Detect which cell encompasses the target text, then output its [x, y] center coordinate. 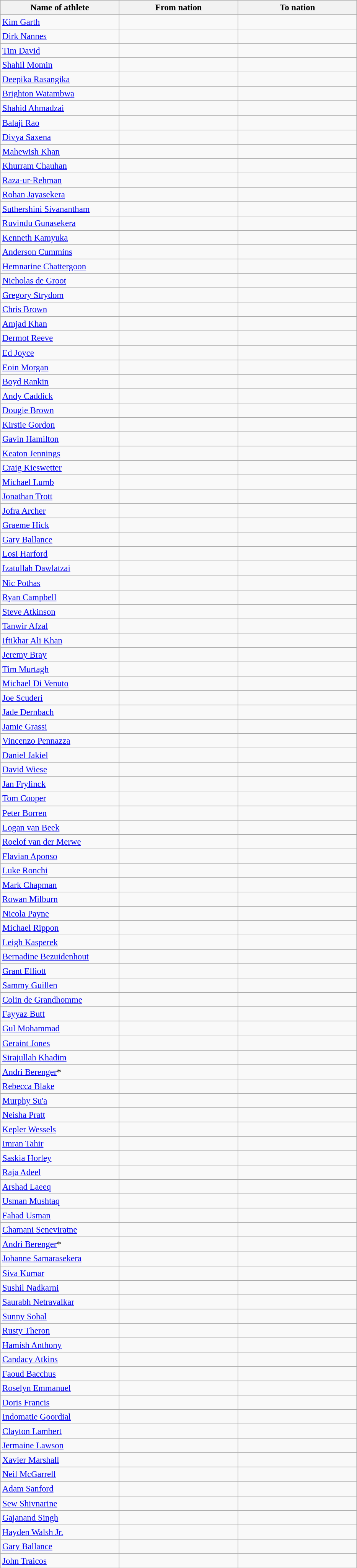
Ruvindu Gunasekera [60, 223]
Hamish Anthony [60, 1345]
Keaton Jennings [60, 453]
Fayyaz Butt [60, 1014]
Izatullah Dawlatzai [60, 568]
Suthershini Sivanantham [60, 209]
Candacy Atkins [60, 1360]
Shahid Ahmadzai [60, 108]
Logan van Beek [60, 827]
Adam Sanford [60, 1489]
Gregory Strydom [60, 295]
Kim Garth [60, 22]
Boyd Rankin [60, 381]
Rusty Theron [60, 1331]
Dirk Nannes [60, 36]
Roelof van der Merwe [60, 842]
Jonathan Trott [60, 497]
Losi Harford [60, 554]
Eoin Morgan [60, 367]
Roselyn Emmanuel [60, 1388]
Gul Mohammad [60, 1029]
To nation [298, 8]
Jofra Archer [60, 511]
Anderson Cummins [60, 252]
Kenneth Kamyuka [60, 238]
Iftikhar Ali Khan [60, 640]
Michael Lumb [60, 482]
Michael Rippon [60, 928]
John Traicos [60, 1561]
Grant Elliott [60, 971]
Name of athlete [60, 8]
Imran Tahir [60, 1144]
Rowan Milburn [60, 899]
Arshad Laeeq [60, 1187]
Ryan Campbell [60, 597]
Andy Caddick [60, 396]
Kepler Wessels [60, 1129]
Siva Kumar [60, 1273]
Amjad Khan [60, 324]
Jamie Grassi [60, 727]
Sirajullah Khadim [60, 1057]
Khurram Chauhan [60, 166]
Sunny Sohal [60, 1316]
Indomatie Goordial [60, 1417]
Murphy Su'a [60, 1101]
Faoud Bacchus [60, 1374]
Sammy Guillen [60, 985]
Jeremy Bray [60, 655]
Deepika Rasangika [60, 80]
Nic Pothas [60, 583]
Raja Adeel [60, 1172]
Clayton Lambert [60, 1431]
Jermaine Lawson [60, 1446]
Rohan Jayasekera [60, 195]
Usman Mushtaq [60, 1201]
Peter Borren [60, 813]
Joe Scuderi [60, 698]
Sushil Nadkarni [60, 1288]
Sew Shivnarine [60, 1503]
Tom Cooper [60, 799]
Brighton Watambwa [60, 94]
Hayden Walsh Jr. [60, 1532]
Geraint Jones [60, 1043]
Daniel Jakiel [60, 756]
Johanne Samarasekera [60, 1259]
Mahewish Khan [60, 151]
Michael Di Venuto [60, 684]
Chris Brown [60, 309]
Flavian Aponso [60, 856]
Craig Kieswetter [60, 468]
Raza-ur-Rehman [60, 180]
Kirstie Gordon [60, 425]
Colin de Grandhomme [60, 1000]
Saskia Horley [60, 1158]
David Wiese [60, 770]
Rebecca Blake [60, 1086]
Steve Atkinson [60, 612]
Xavier Marshall [60, 1460]
Graeme Hick [60, 525]
Ed Joyce [60, 353]
Saurabh Netravalkar [60, 1302]
Tim Murtagh [60, 669]
Chamani Seneviratne [60, 1230]
Balaji Rao [60, 123]
Dermot Reeve [60, 339]
Leigh Kasperek [60, 943]
Doris Francis [60, 1403]
Gavin Hamilton [60, 439]
Neisha Pratt [60, 1115]
Mark Chapman [60, 885]
Nicola Payne [60, 913]
Tim David [60, 51]
Tanwir Afzal [60, 626]
Fahad Usman [60, 1216]
Luke Ronchi [60, 871]
Jan Frylinck [60, 784]
Shahil Momin [60, 65]
Divya Saxena [60, 137]
Vincenzo Pennazza [60, 741]
Nicholas de Groot [60, 281]
Jade Dernbach [60, 712]
From nation [178, 8]
Hemnarine Chattergoon [60, 267]
Bernadine Bezuidenhout [60, 957]
Gajanand Singh [60, 1518]
Neil McGarrell [60, 1475]
Dougie Brown [60, 410]
